Determine the (X, Y) coordinate at the center of the cell enclosing the given text.  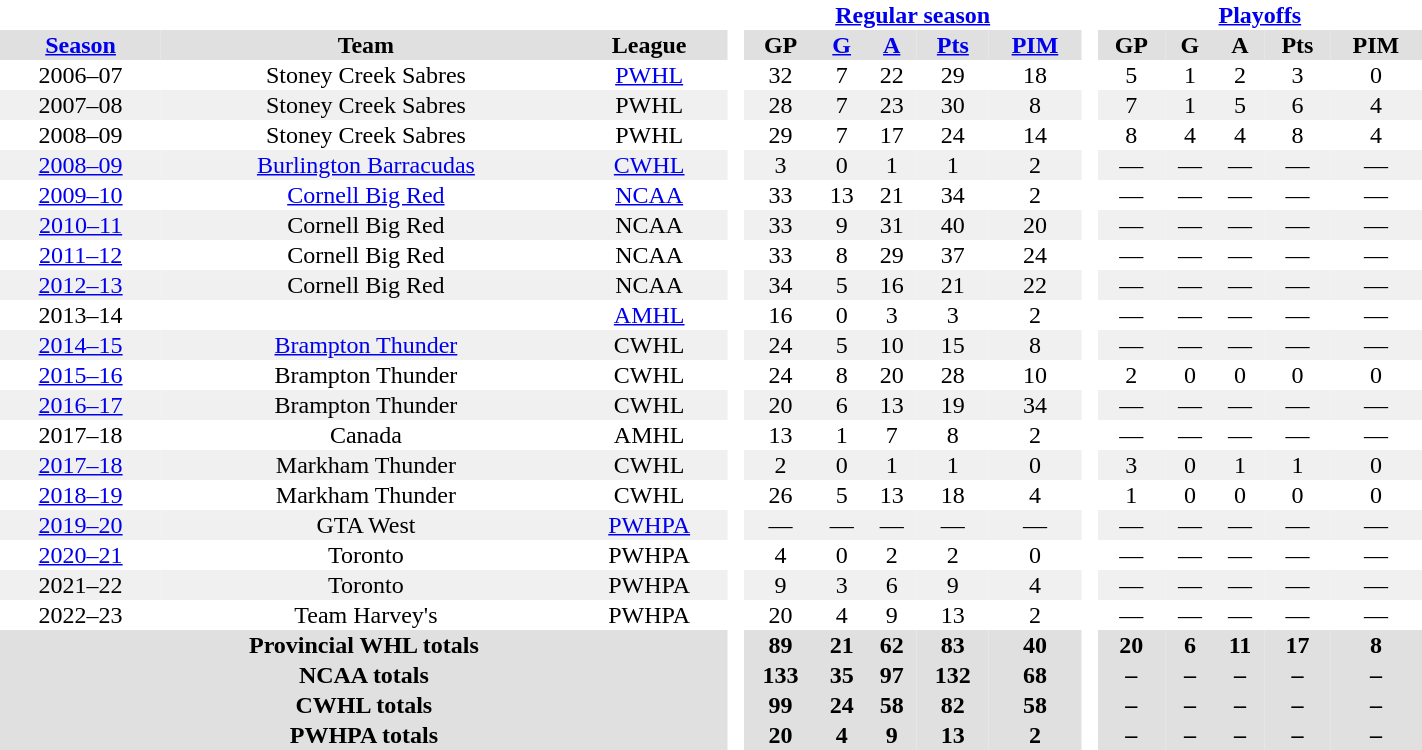
League (650, 45)
2012–13 (80, 285)
82 (953, 705)
Burlington Barracudas (366, 165)
37 (953, 255)
26 (780, 495)
31 (892, 225)
PWHPA totals (364, 735)
2020–21 (80, 555)
2013–14 (80, 315)
32 (780, 75)
19 (953, 405)
97 (892, 675)
2022–23 (80, 615)
62 (892, 645)
2016–17 (80, 405)
Regular season (912, 15)
2019–20 (80, 525)
11 (1240, 645)
30 (953, 105)
15 (953, 345)
2009–10 (80, 195)
Season (80, 45)
2014–15 (80, 345)
99 (780, 705)
2011–12 (80, 255)
NCAA totals (364, 675)
83 (953, 645)
2007–08 (80, 105)
2006–07 (80, 75)
Team (366, 45)
2015–16 (80, 375)
35 (842, 675)
CWHL totals (364, 705)
89 (780, 645)
133 (780, 675)
23 (892, 105)
2021–22 (80, 585)
Provincial WHL totals (364, 645)
68 (1035, 675)
14 (1035, 135)
Playoffs (1260, 15)
132 (953, 675)
GTA West (366, 525)
Team Harvey's (366, 615)
Canada (366, 435)
2018–19 (80, 495)
2010–11 (80, 225)
